From the cell containing the given text, extract its center point as [X, Y] coordinate. 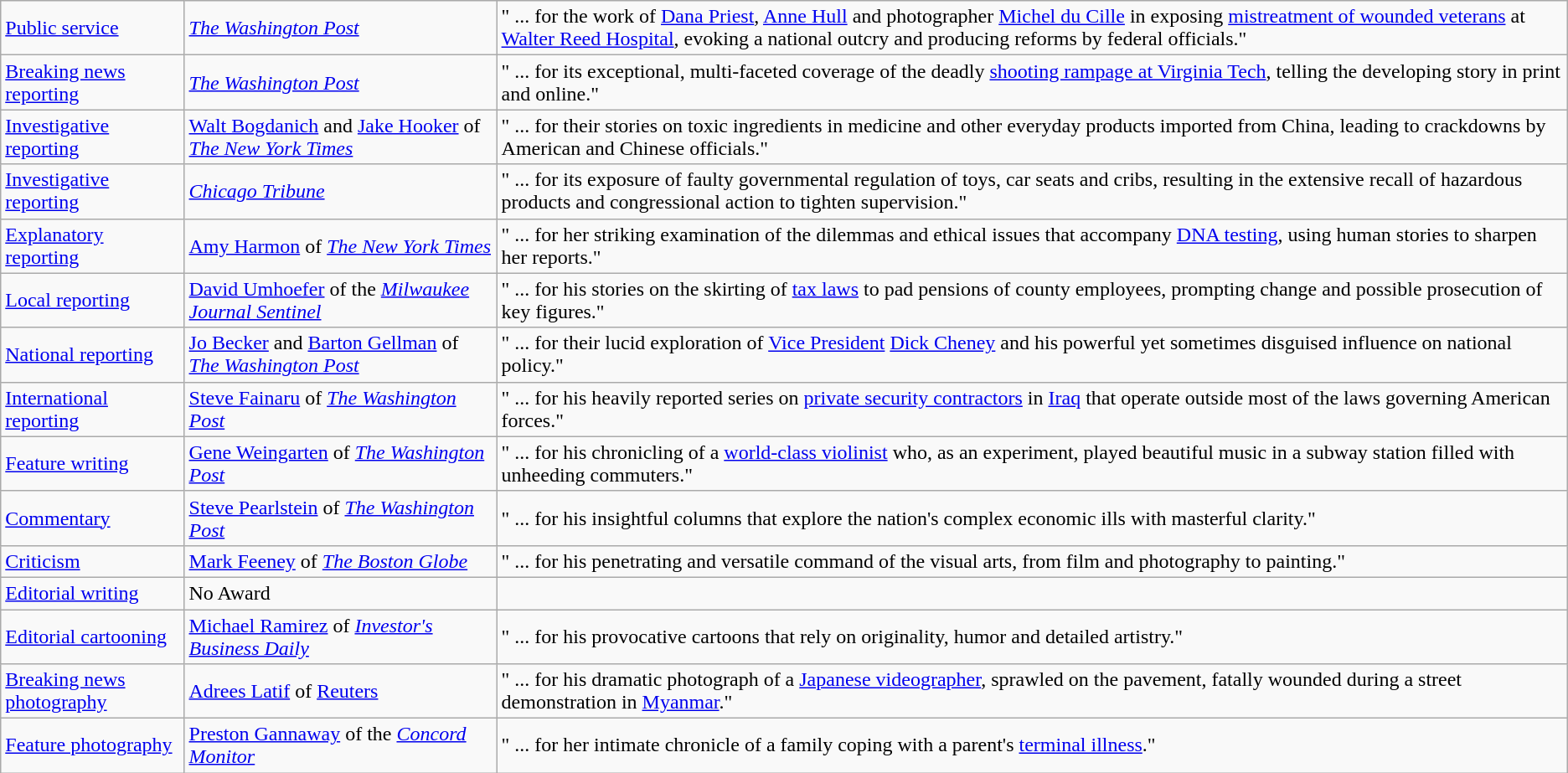
Adrees Latif of Reuters [340, 692]
" ... for her intimate chronicle of a family coping with a parent's terminal illness." [1032, 745]
Walt Bogdanich and Jake Hooker of The New York Times [340, 137]
" ... for his insightful columns that explore the nation's complex economic ills with masterful clarity." [1032, 518]
Feature photography [92, 745]
Explanatory reporting [92, 246]
Commentary [92, 518]
" ... for its exceptional, multi-faceted coverage of the deadly shooting rampage at Virginia Tech, telling the developing story in print and online." [1032, 82]
Michael Ramirez of Investor's Business Daily [340, 636]
Editorial cartooning [92, 636]
Steve Pearlstein of The Washington Post [340, 518]
" ... for his provocative cartoons that rely on originality, humor and detailed artistry." [1032, 636]
International reporting [92, 409]
Jo Becker and Barton Gellman of The Washington Post [340, 355]
" ... for her striking examination of the dilemmas and ethical issues that accompany DNA testing, using human stories to sharpen her reports." [1032, 246]
Preston Gannaway of the Concord Monitor [340, 745]
Breaking news photography [92, 692]
Gene Weingarten of The Washington Post [340, 464]
Local reporting [92, 300]
Public service [92, 28]
" ... for his heavily reported series on private security contractors in Iraq that operate outside most of the laws governing American forces." [1032, 409]
Steve Fainaru of The Washington Post [340, 409]
" ... for his dramatic photograph of a Japanese videographer, sprawled on the pavement, fatally wounded during a street demonstration in Myanmar." [1032, 692]
National reporting [92, 355]
" ... for his penetrating and versatile command of the visual arts, from film and photography to painting." [1032, 561]
Breaking news reporting [92, 82]
Amy Harmon of The New York Times [340, 246]
Chicago Tribune [340, 191]
Editorial writing [92, 593]
" ... for their lucid exploration of Vice President Dick Cheney and his powerful yet sometimes disguised influence on national policy." [1032, 355]
" ... for his stories on the skirting of tax laws to pad pensions of county employees, prompting change and possible prosecution of key figures." [1032, 300]
David Umhoefer of the Milwaukee Journal Sentinel [340, 300]
Criticism [92, 561]
Feature writing [92, 464]
No Award [340, 593]
Mark Feeney of The Boston Globe [340, 561]
